Provide the (x, y) coordinate of the cell's center where the given text is located.  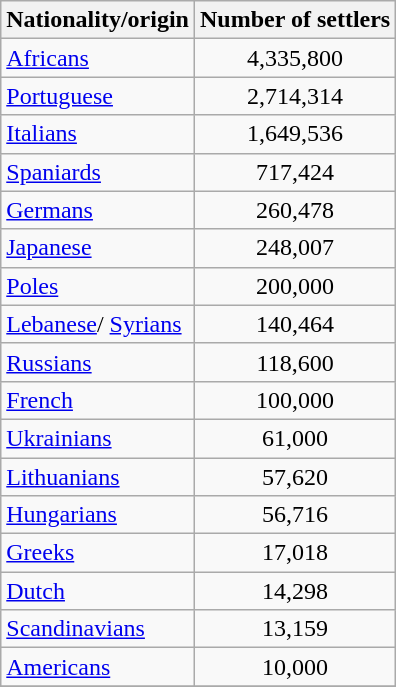
118,600 (294, 362)
French (98, 400)
57,620 (294, 477)
13,159 (294, 629)
2,714,314 (294, 96)
248,007 (294, 248)
100,000 (294, 400)
Hungarians (98, 515)
1,649,536 (294, 134)
17,018 (294, 553)
Greeks (98, 553)
Russians (98, 362)
260,478 (294, 210)
Lebanese/ Syrians (98, 324)
717,424 (294, 172)
Spaniards (98, 172)
Poles (98, 286)
14,298 (294, 591)
4,335,800 (294, 58)
Africans (98, 58)
56,716 (294, 515)
Americans (98, 667)
10,000 (294, 667)
Number of settlers (294, 20)
61,000 (294, 438)
200,000 (294, 286)
Dutch (98, 591)
Portuguese (98, 96)
Scandinavians (98, 629)
Ukrainians (98, 438)
Nationality/origin (98, 20)
Italians (98, 134)
Lithuanians (98, 477)
Japanese (98, 248)
Germans (98, 210)
140,464 (294, 324)
